Capture the cell that displays the provided text and extract its (x, y) central coordinate. 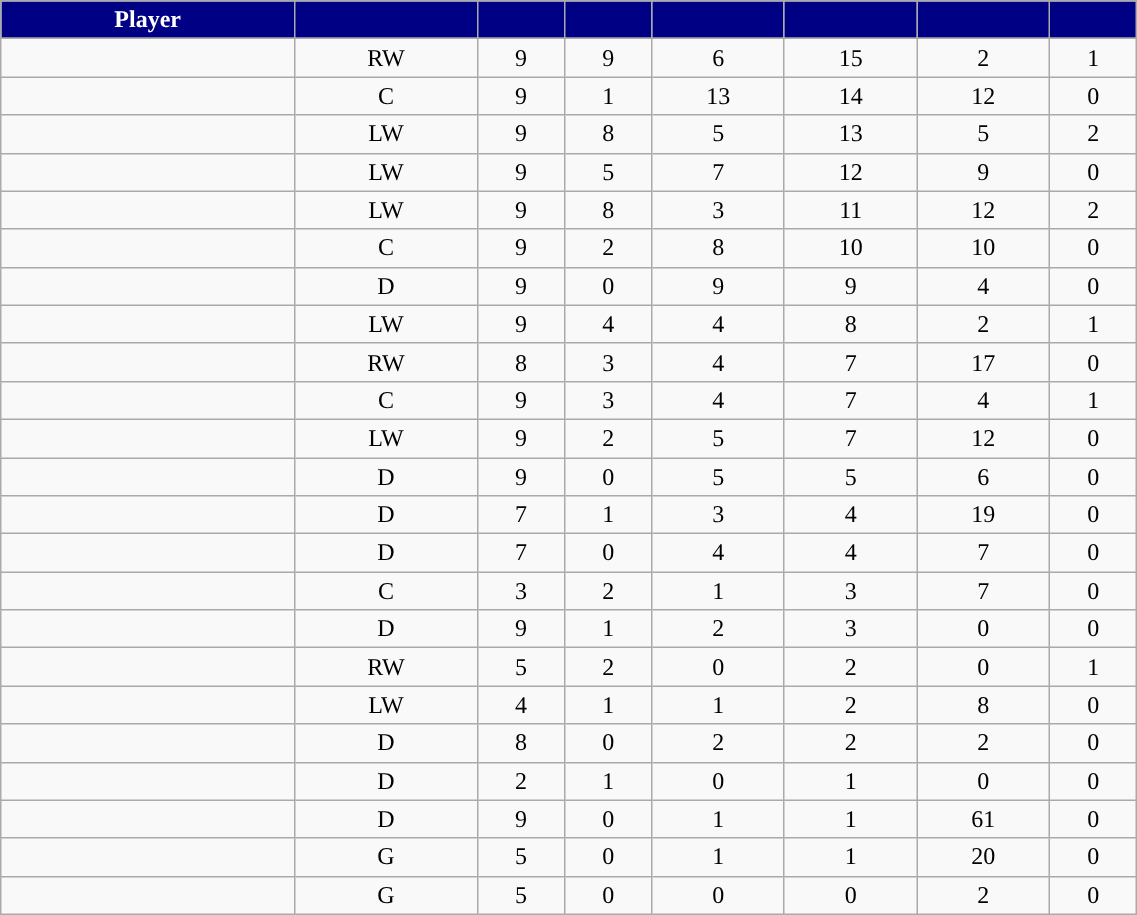
20 (984, 857)
17 (984, 362)
14 (850, 96)
15 (850, 58)
Player (148, 20)
19 (984, 515)
61 (984, 819)
11 (850, 210)
